Search for the cell housing the specified text and yield its [x, y] center coordinate. 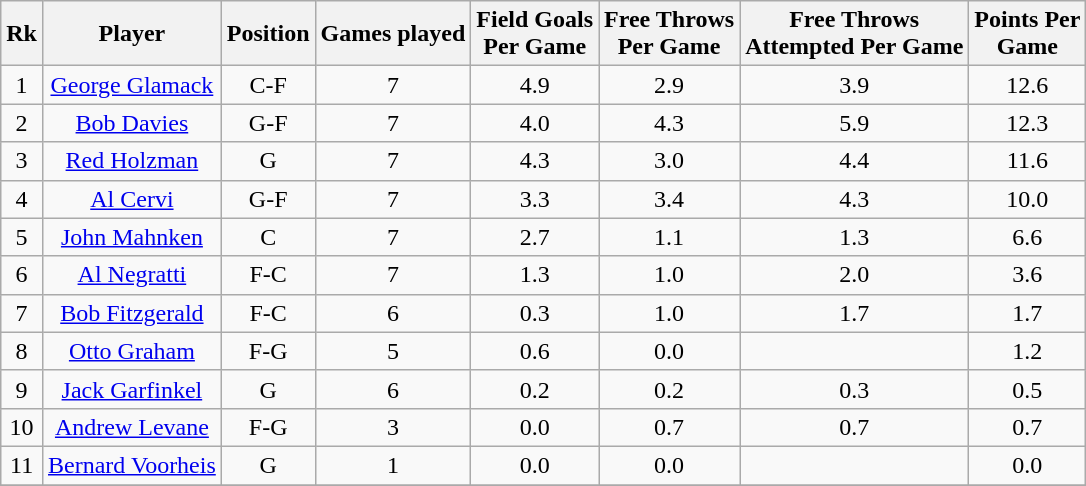
Jack Garfinkel [132, 389]
9 [22, 389]
Al Negratti [132, 275]
2.0 [854, 275]
John Mahnken [132, 237]
0.5 [1028, 389]
Bob Fitzgerald [132, 313]
12.6 [1028, 85]
C [268, 237]
C-F [268, 85]
3.0 [670, 161]
Player [132, 34]
Andrew Levane [132, 427]
0.6 [535, 351]
10.0 [1028, 199]
Bernard Voorheis [132, 465]
4 [22, 199]
11.6 [1028, 161]
Otto Graham [132, 351]
3.4 [670, 199]
Free ThrowsPer Game [670, 34]
3.6 [1028, 275]
Red Holzman [132, 161]
1.2 [1028, 351]
Points PerGame [1028, 34]
Free ThrowsAttempted Per Game [854, 34]
Rk [22, 34]
2.7 [535, 237]
1.1 [670, 237]
4.9 [535, 85]
10 [22, 427]
George Glamack [132, 85]
3.9 [854, 85]
Field GoalsPer Game [535, 34]
5.9 [854, 123]
4.4 [854, 161]
2 [22, 123]
Al Cervi [132, 199]
4.0 [535, 123]
11 [22, 465]
Games played [393, 34]
Bob Davies [132, 123]
3.3 [535, 199]
8 [22, 351]
2.9 [670, 85]
Position [268, 34]
6.6 [1028, 237]
12.3 [1028, 123]
